Identify which cell holds the provided text, then report its (X, Y) central coordinate. 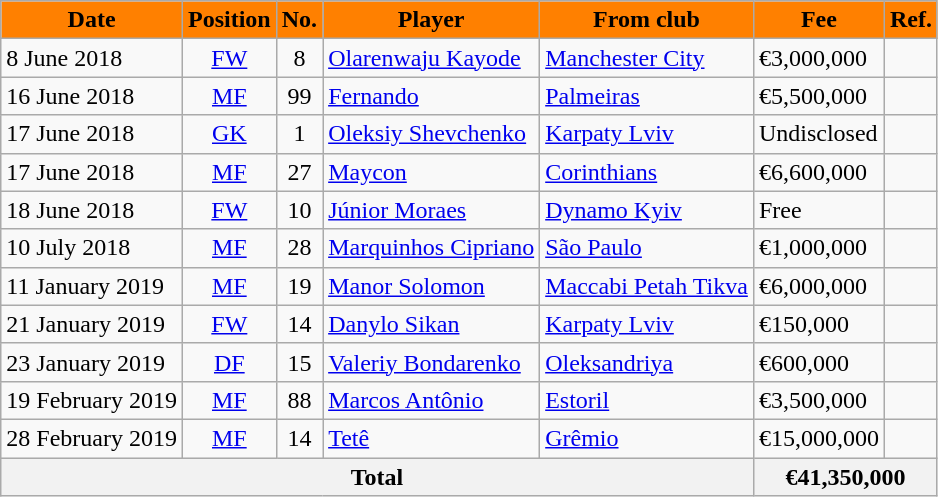
€600,000 (818, 362)
Danylo Sikan (432, 324)
Maccabi Petah Tikva (647, 286)
99 (299, 96)
Fernando (432, 96)
23 January 2019 (92, 362)
Valeriy Bondarenko (432, 362)
Position (229, 20)
€3,000,000 (818, 58)
€15,000,000 (818, 438)
€3,500,000 (818, 400)
Marquinhos Cipriano (432, 248)
19 February 2019 (92, 400)
Player (432, 20)
Marcos Antônio (432, 400)
Tetê (432, 438)
28 February 2019 (92, 438)
Maycon (432, 172)
16 June 2018 (92, 96)
Total (378, 477)
Free (818, 210)
€41,350,000 (845, 477)
18 June 2018 (92, 210)
88 (299, 400)
Grêmio (647, 438)
11 January 2019 (92, 286)
Undisclosed (818, 134)
19 (299, 286)
€6,600,000 (818, 172)
€5,500,000 (818, 96)
Manor Solomon (432, 286)
Ref. (910, 20)
1 (299, 134)
Palmeiras (647, 96)
From club (647, 20)
Júnior Moraes (432, 210)
15 (299, 362)
21 January 2019 (92, 324)
€6,000,000 (818, 286)
Fee (818, 20)
Oleksandriya (647, 362)
Corinthians (647, 172)
10 July 2018 (92, 248)
Date (92, 20)
10 (299, 210)
Oleksiy Shevchenko (432, 134)
27 (299, 172)
São Paulo (647, 248)
Estoril (647, 400)
No. (299, 20)
DF (229, 362)
Manchester City (647, 58)
8 (299, 58)
€1,000,000 (818, 248)
GK (229, 134)
Dynamo Kyiv (647, 210)
8 June 2018 (92, 58)
28 (299, 248)
Olarenwaju Kayode (432, 58)
€150,000 (818, 324)
